Return the [X, Y] coordinate for the center point of the cell that contains the specified text.  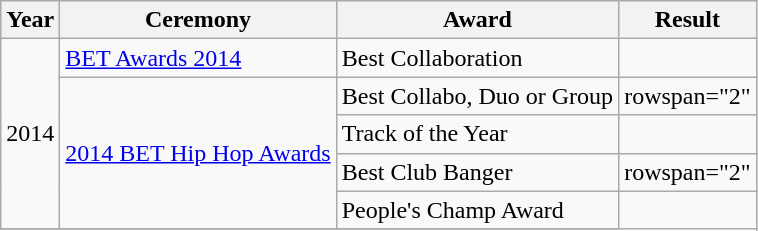
BET Awards 2014 [198, 58]
Best Club Banger [477, 172]
Award [477, 20]
2014 BET Hip Hop Awards [198, 153]
People's Champ Award [477, 210]
2014 [30, 134]
Result [688, 20]
Year [30, 20]
Best Collabo, Duo or Group [477, 96]
Best Collaboration [477, 58]
Track of the Year [477, 134]
Ceremony [198, 20]
